For the text-containing cell, return its midpoint in (X, Y) coordinate format. 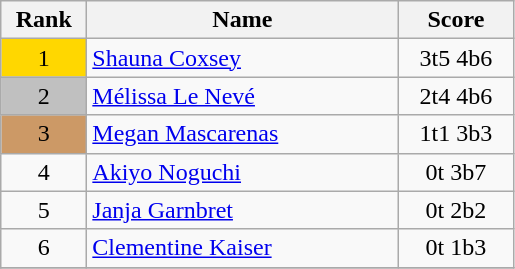
2 (44, 96)
Shauna Coxsey (242, 58)
5 (44, 210)
Name (242, 20)
1 (44, 58)
Clementine Kaiser (242, 248)
Rank (44, 20)
1t1 3b3 (456, 134)
3 (44, 134)
Akiyo Noguchi (242, 172)
6 (44, 248)
4 (44, 172)
0t 3b7 (456, 172)
2t4 4b6 (456, 96)
Megan Mascarenas (242, 134)
3t5 4b6 (456, 58)
0t 1b3 (456, 248)
0t 2b2 (456, 210)
Score (456, 20)
Mélissa Le Nevé (242, 96)
Janja Garnbret (242, 210)
